Return the [X, Y] coordinate for the center point of the cell that contains the specified text.  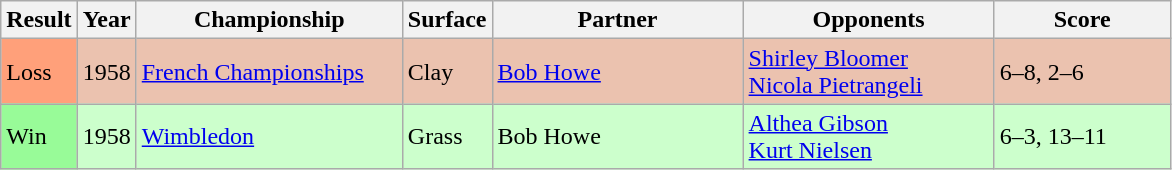
Loss [39, 72]
Opponents [868, 20]
6–8, 2–6 [1082, 72]
French Championships [269, 72]
Year [106, 20]
Shirley Bloomer Nicola Pietrangeli [868, 72]
Wimbledon [269, 136]
Grass [447, 136]
Clay [447, 72]
Result [39, 20]
Score [1082, 20]
6–3, 13–11 [1082, 136]
Surface [447, 20]
Althea Gibson Kurt Nielsen [868, 136]
Partner [618, 20]
Win [39, 136]
Championship [269, 20]
